From the cell containing the given text, extract its center point as (X, Y) coordinate. 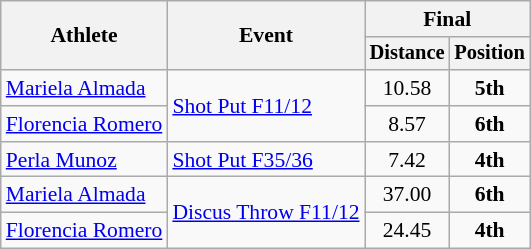
8.57 (408, 124)
Shot Put F35/36 (266, 160)
24.45 (408, 231)
Distance (408, 54)
Athlete (84, 36)
Discus Throw F11/12 (266, 212)
Event (266, 36)
7.42 (408, 160)
Final (448, 19)
10.58 (408, 88)
37.00 (408, 195)
Shot Put F11/12 (266, 106)
5th (489, 88)
Perla Munoz (84, 160)
Position (489, 54)
